Output the [x, y] coordinate of the center of the cell containing the given text.  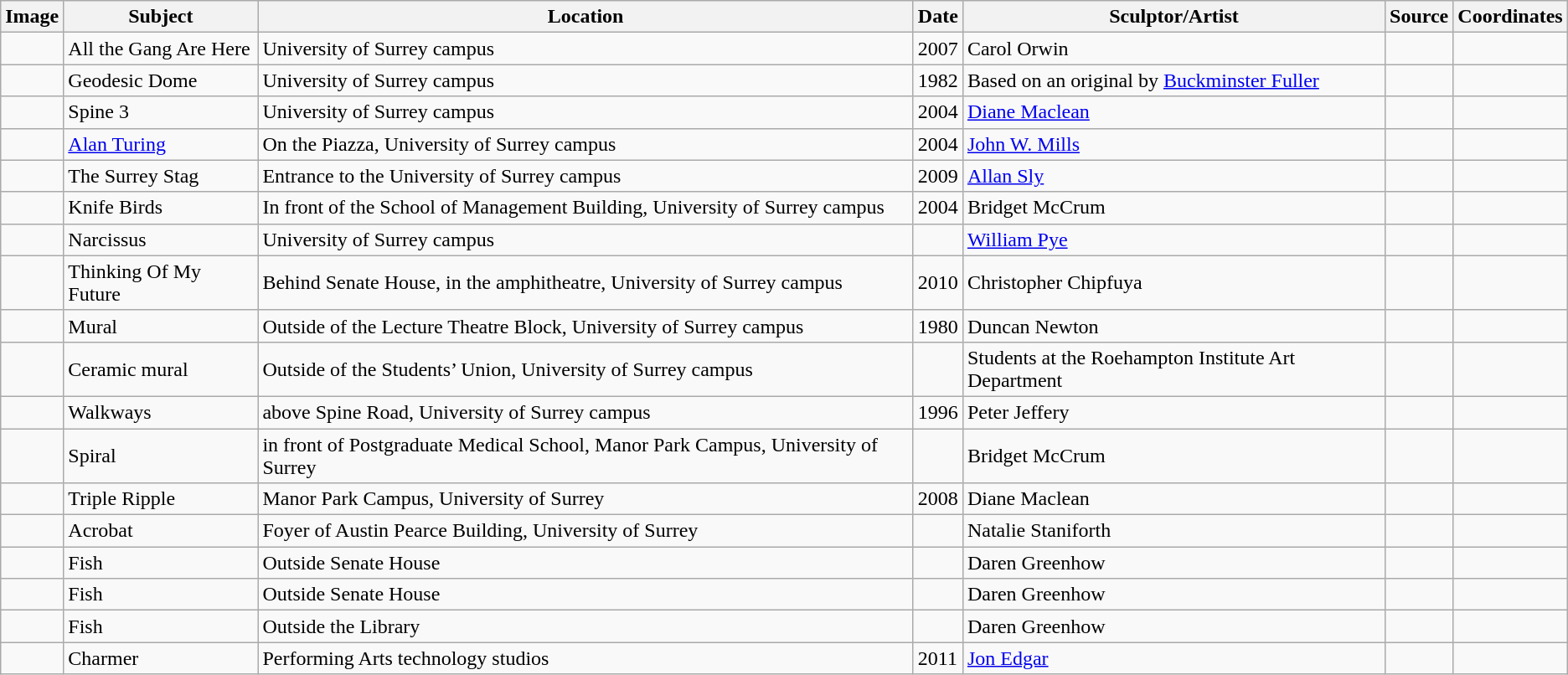
Geodesic Dome [161, 80]
Behind Senate House, in the amphitheatre, University of Surrey campus [585, 283]
All the Gang Are Here [161, 49]
Narcissus [161, 240]
1982 [938, 80]
Sculptor/Artist [1173, 17]
Christopher Chipfuya [1173, 283]
Foyer of Austin Pearce Building, University of Surrey [585, 531]
William Pye [1173, 240]
Outside of the Students’ Union, University of Surrey campus [585, 368]
2008 [938, 499]
above Spine Road, University of Surrey campus [585, 412]
Based on an original by Buckminster Fuller [1173, 80]
2009 [938, 176]
Location [585, 17]
Date [938, 17]
Manor Park Campus, University of Surrey [585, 499]
Students at the Roehampton Institute Art Department [1173, 368]
Source [1419, 17]
Performing Arts technology studios [585, 658]
On the Piazza, University of Surrey campus [585, 144]
Outside of the Lecture Theatre Block, University of Surrey campus [585, 326]
Coordinates [1510, 17]
Outside the Library [585, 626]
Walkways [161, 412]
2007 [938, 49]
Spiral [161, 456]
Duncan Newton [1173, 326]
in front of Postgraduate Medical School, Manor Park Campus, University of Surrey [585, 456]
Thinking Of My Future [161, 283]
In front of the School of Management Building, University of Surrey campus [585, 208]
Charmer [161, 658]
Acrobat [161, 531]
Peter Jeffery [1173, 412]
1996 [938, 412]
Subject [161, 17]
John W. Mills [1173, 144]
Allan Sly [1173, 176]
Alan Turing [161, 144]
Spine 3 [161, 112]
The Surrey Stag [161, 176]
1980 [938, 326]
Triple Ripple [161, 499]
Entrance to the University of Surrey campus [585, 176]
2010 [938, 283]
Ceramic mural [161, 368]
Natalie Staniforth [1173, 531]
Image [32, 17]
2011 [938, 658]
Knife Birds [161, 208]
Mural [161, 326]
Carol Orwin [1173, 49]
Jon Edgar [1173, 658]
